Locate the cell with the specified text and output its (x, y) center coordinate. 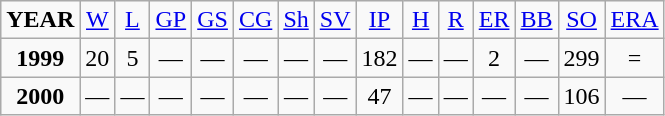
H (420, 20)
182 (380, 58)
Sh (296, 20)
ER (494, 20)
W (98, 20)
BB (536, 20)
GP (171, 20)
5 (132, 58)
47 (380, 96)
IP (380, 20)
2 (494, 58)
299 (582, 58)
106 (582, 96)
CG (255, 20)
2000 (40, 96)
SV (335, 20)
ERA (634, 20)
R (456, 20)
20 (98, 58)
GS (213, 20)
SO (582, 20)
1999 (40, 58)
L (132, 20)
= (634, 58)
YEAR (40, 20)
